Scan for the cell matching the given text and deliver its (x, y) coordinate at center. 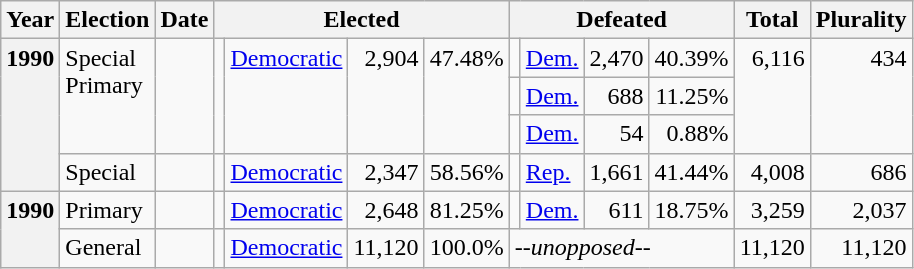
41.44% (692, 172)
Total (772, 20)
Elected (362, 20)
Defeated (622, 20)
Election (108, 20)
Year (30, 20)
81.25% (466, 210)
688 (616, 96)
Primary (108, 210)
2,648 (386, 210)
2,347 (386, 172)
Date (184, 20)
47.48% (466, 96)
2,470 (616, 58)
--unopposed-- (622, 248)
58.56% (466, 172)
6,116 (772, 96)
0.88% (692, 134)
434 (861, 96)
40.39% (692, 58)
Rep. (552, 172)
2,037 (861, 210)
3,259 (772, 210)
54 (616, 134)
4,008 (772, 172)
2,904 (386, 96)
SpecialPrimary (108, 96)
Plurality (861, 20)
611 (616, 210)
11.25% (692, 96)
100.0% (466, 248)
686 (861, 172)
1,661 (616, 172)
Special (108, 172)
18.75% (692, 210)
General (108, 248)
